Locate the cell with the specified text and output its (X, Y) center coordinate. 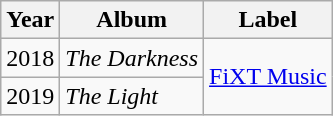
2019 (30, 96)
Year (30, 20)
The Light (132, 96)
FiXT Music (268, 77)
The Darkness (132, 58)
2018 (30, 58)
Label (268, 20)
Album (132, 20)
